Capture the cell that displays the provided text and extract its [X, Y] central coordinate. 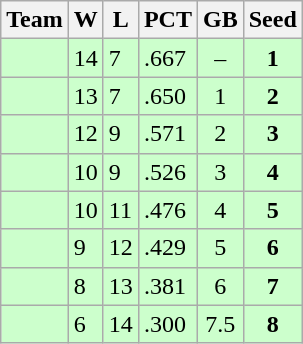
.381 [168, 286]
.300 [168, 324]
11 [120, 210]
GB [220, 20]
7.5 [220, 324]
.571 [168, 134]
W [86, 20]
.667 [168, 58]
.429 [168, 248]
– [220, 58]
L [120, 20]
.526 [168, 172]
Team [35, 20]
.650 [168, 96]
.476 [168, 210]
Seed [272, 20]
PCT [168, 20]
